Return [x, y] of the center of cell containing provided text 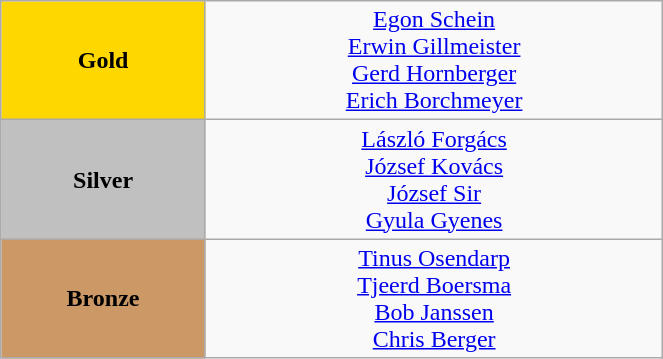
Bronze [104, 298]
Gold [104, 60]
Tinus OsendarpTjeerd BoersmaBob JanssenChris Berger [434, 298]
László ForgácsJózsef KovácsJózsef SirGyula Gyenes [434, 180]
Silver [104, 180]
Egon ScheinErwin GillmeisterGerd HornbergerErich Borchmeyer [434, 60]
